Output the [x, y] coordinate of the center of the cell containing the given text.  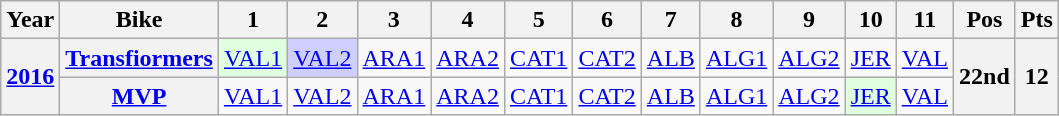
Pts [1036, 20]
8 [736, 20]
6 [607, 20]
2016 [30, 77]
5 [538, 20]
11 [924, 20]
MVP [140, 96]
1 [252, 20]
9 [809, 20]
4 [468, 20]
10 [870, 20]
Transfiormers [140, 58]
3 [394, 20]
22nd [985, 77]
Bike [140, 20]
Pos [985, 20]
Year [30, 20]
12 [1036, 77]
7 [670, 20]
2 [322, 20]
